Pinpoint the cell where the given text exists, returning its [x, y] midpoint coordinate. 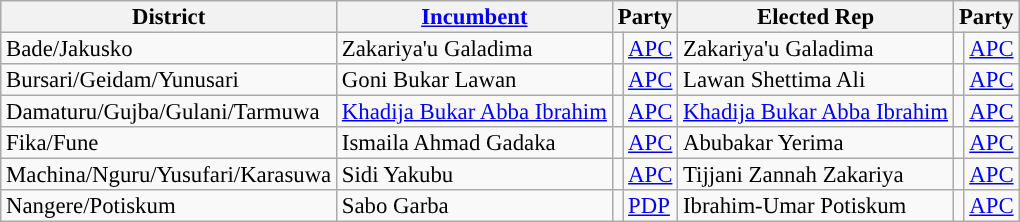
Lawan Shettima Ali [816, 80]
Tijjani Zannah Zakariya [816, 175]
Machina/Nguru/Yusufari/Karasuwa [169, 175]
Abubakar Yerima [816, 143]
Damaturu/Gujba/Gulani/Tarmuwa [169, 112]
District [169, 17]
Ibrahim-Umar Potiskum [816, 206]
Sabo Garba [475, 206]
Incumbent [475, 17]
Elected Rep [816, 17]
PDP [650, 206]
Goni Bukar Lawan [475, 80]
Bade/Jakusko [169, 49]
Fika/Fune [169, 143]
Bursari/Geidam/Yunusari [169, 80]
Nangere/Potiskum [169, 206]
Sidi Yakubu [475, 175]
Ismaila Ahmad Gadaka [475, 143]
